Determine the [x, y] coordinate at the center of the cell enclosing the given text.  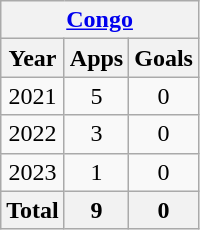
9 [96, 210]
Year [33, 58]
Goals [164, 58]
2022 [33, 134]
Apps [96, 58]
2021 [33, 96]
Total [33, 210]
3 [96, 134]
1 [96, 172]
Congo [100, 20]
5 [96, 96]
2023 [33, 172]
